Output the [x, y] coordinate of the center of the cell containing the given text.  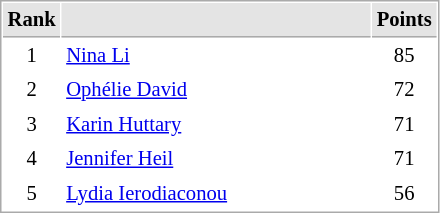
Points [404, 20]
1 [32, 56]
Ophélie David [216, 90]
3 [32, 124]
Rank [32, 20]
56 [404, 194]
85 [404, 56]
Nina Li [216, 56]
Karin Huttary [216, 124]
72 [404, 90]
5 [32, 194]
4 [32, 158]
Lydia Ierodiaconou [216, 194]
Jennifer Heil [216, 158]
2 [32, 90]
